For the text-containing cell, return its midpoint in (X, Y) coordinate format. 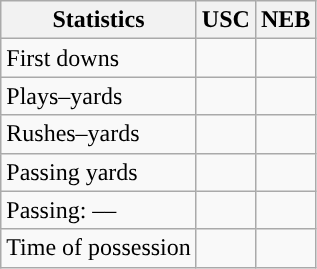
Rushes–yards (99, 134)
Passing: –– (99, 210)
Plays–yards (99, 96)
NEB (285, 20)
USC (226, 20)
Statistics (99, 20)
Time of possession (99, 248)
First downs (99, 58)
Passing yards (99, 172)
